Find where the given text appears and provide that cell's center as (X, Y) coordinate. 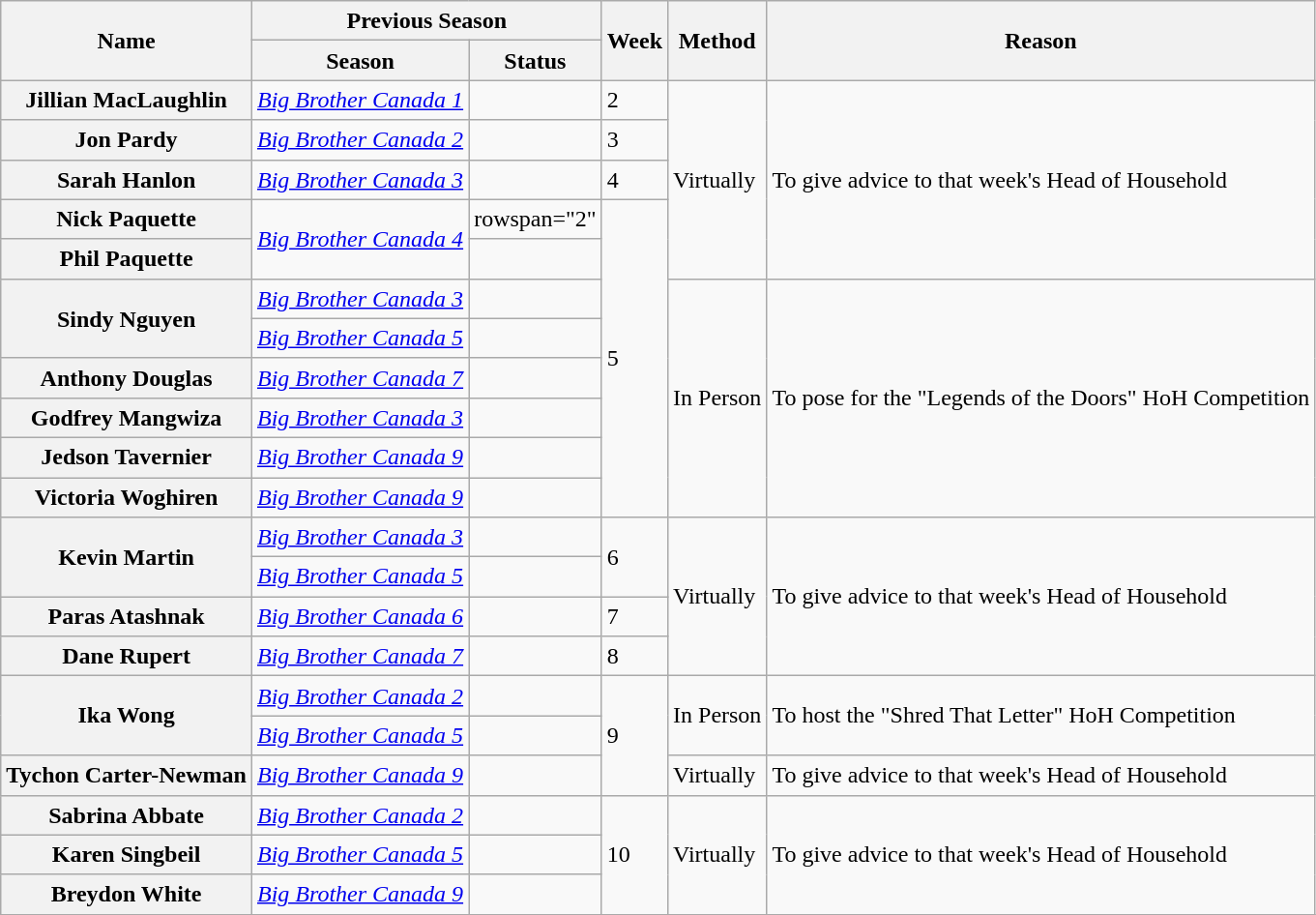
Big Brother Canada 6 (360, 617)
9 (634, 735)
Dane Rupert (127, 656)
Kevin Martin (127, 557)
Victoria Woghiren (127, 497)
5 (634, 358)
Season (360, 60)
8 (634, 656)
Phil Paquette (127, 259)
Jon Pardy (127, 139)
Ika Wong (127, 716)
4 (634, 180)
Sabrina Abbate (127, 814)
6 (634, 557)
Week (634, 41)
rowspan="2" (536, 219)
To pose for the "Legends of the Doors" HoH Competition (1040, 398)
Big Brother Canada 1 (360, 101)
Anthony Douglas (127, 377)
Sindy Nguyen (127, 318)
7 (634, 617)
Paras Atashnak (127, 617)
Breydon White (127, 894)
Godfrey Mangwiza (127, 418)
Tychon Carter-Newman (127, 776)
Jedson Tavernier (127, 457)
3 (634, 139)
Status (536, 60)
2 (634, 101)
Sarah Hanlon (127, 180)
Nick Paquette (127, 219)
Previous Season (426, 21)
To host the "Shred That Letter" HoH Competition (1040, 716)
Method (717, 41)
10 (634, 855)
Jillian MacLaughlin (127, 101)
Big Brother Canada 4 (360, 239)
Karen Singbeil (127, 855)
Name (127, 41)
Reason (1040, 41)
